Return the (X, Y) coordinate for the center point of the cell that contains the specified text.  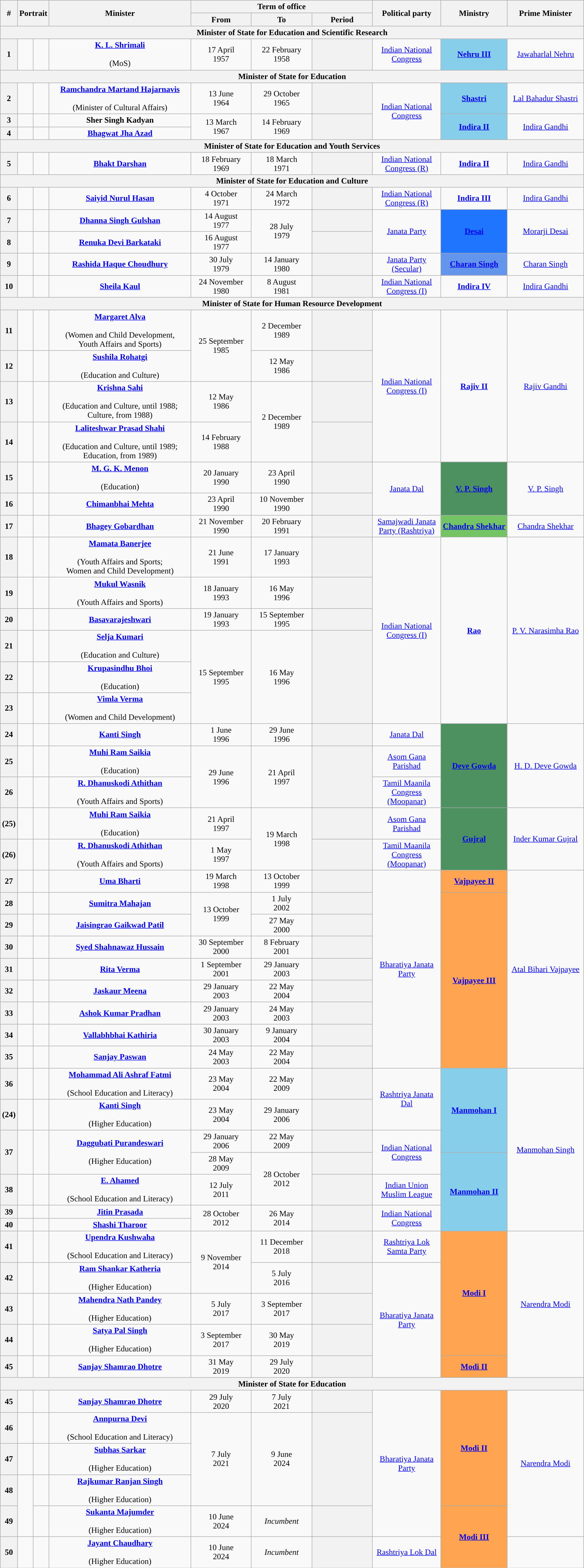
Minister of State for Education and Scientific Research (292, 32)
24 November1980 (221, 287)
Indira IV (474, 287)
Sher Singh Kadyan (120, 120)
Rashtriya Lok Dal (407, 1552)
Satya Pal Singh(Higher Education) (120, 1340)
Subhas Sarkar(Higher Education) (120, 1459)
43 (9, 1309)
11 (9, 330)
Janata Party (Secular) (407, 264)
M. G. K. Menon(Education) (120, 477)
From (221, 20)
(26) (9, 855)
Krishna Sahi(Education and Culture, until 1988;Culture, from 1988) (120, 401)
11 December2018 (282, 1247)
Political party (407, 13)
46 (9, 1428)
Manmohan I (474, 1110)
Term of office (282, 7)
7 (9, 220)
12 July2011 (221, 1190)
Jaskaur Meena (120, 991)
Desai (474, 231)
15 (9, 477)
13 June1964 (221, 98)
Vajpayee III (474, 980)
K. L. Shrimali(MoS) (120, 54)
Jawaharlal Nehru (545, 54)
49 (9, 1521)
Basavarajeshwari (120, 619)
Sushila Rohatgi(Education and Culture) (120, 366)
Laliteshwar Prasad Shahi(Education and Culture, until 1989;Education, from 1989) (120, 442)
Modi III (474, 1537)
Sumitra Mahajan (120, 903)
Minister of State for Education and Youth Services (292, 146)
1 May1997 (221, 855)
# (9, 13)
Jayant Chaudhary(Higher Education) (120, 1552)
9 January2004 (282, 1035)
Dhanna Singh Gulshan (120, 220)
2 (9, 98)
28 (9, 903)
(25) (9, 824)
Rao (474, 630)
16 (9, 504)
12 (9, 366)
Indian Union Muslim League (407, 1190)
5 (9, 164)
13 (9, 401)
8 February2001 (282, 947)
Chimanbhai Mehta (120, 504)
Gujral (474, 839)
1 June1996 (221, 735)
Mamata Banerjee(Youth Affairs and Sports;Women and Child Development) (120, 557)
Morarji Desai (545, 231)
18 February1969 (221, 164)
25 September1985 (221, 346)
Minister (120, 13)
Bhakt Darshan (120, 164)
Saiyid Nurul Hasan (120, 198)
Ram Shankar Katheria(Higher Education) (120, 1278)
18 January1993 (221, 593)
Rajiv II (474, 386)
Shastri (474, 98)
Bhagwat Jha Azad (120, 133)
Ramchandra Martand Hajarnavis(Minister of Cultural Affairs) (120, 98)
Minister of State for Education and Culture (292, 181)
Syed Shahnawaz Hussain (120, 947)
48 (9, 1490)
42 (9, 1278)
H. D. Deve Gowda (545, 766)
31 (9, 969)
35 (9, 1057)
14 January1980 (282, 264)
9 November2014 (221, 1262)
16 August1977 (221, 243)
Upendra Kushwaha(School Education and Literacy) (120, 1247)
Margaret Alva(Women and Child Development,Youth Affairs and Sports) (120, 330)
14 (9, 442)
Sukanta Majumder (Higher Education) (120, 1521)
23 (9, 708)
21 (9, 646)
Samajwadi Janata Party (Rashtriya) (407, 526)
18 March1971 (282, 164)
Rajkumar Ranjan Singh(Higher Education) (120, 1490)
1 September2001 (221, 969)
P. V. Narasimha Rao (545, 630)
Daggubati Purandeswari(Higher Education) (120, 1152)
21 November1990 (221, 526)
Lal Bahadur Shastri (545, 98)
4 October1971 (221, 198)
14 August1977 (221, 220)
Selja Kumari(Education and Culture) (120, 646)
14 February1969 (282, 127)
Rashtriya Janata Dal (407, 1099)
Rita Verma (120, 969)
Rashida Haque Choudhury (120, 264)
30 July1979 (221, 264)
Sanjay Paswan (120, 1057)
Nehru III (474, 54)
Jitin Prasada (120, 1212)
4 (9, 133)
38 (9, 1190)
Annpurna Devi(School Education and Literacy) (120, 1428)
To (282, 20)
10 November1990 (282, 504)
36 (9, 1083)
20 February1991 (282, 526)
27 May2000 (282, 925)
14 February1988 (221, 442)
34 (9, 1035)
1 (9, 54)
41 (9, 1247)
Manmohan Singh (545, 1149)
9 June2024 (282, 1459)
Vajpayee II (474, 881)
5 July2017 (221, 1309)
Kanti Singh(Higher Education) (120, 1115)
Bhagey Gobardhan (120, 526)
Janata Party (407, 231)
Indira III (474, 198)
17 January1993 (282, 557)
(24) (9, 1115)
8 (9, 243)
26 (9, 792)
Uma Bharti (120, 881)
10 (9, 287)
30 January2003 (221, 1035)
17 (9, 526)
32 (9, 991)
37 (9, 1152)
Minister of State for Human Resource Development (292, 304)
3 (9, 120)
28 May2009 (221, 1163)
Prime Minister (545, 13)
Vimla Verma(Women and Child Development) (120, 708)
Inder Kumar Gujral (545, 839)
9 (9, 264)
Jaisingrao Gaikwad Patil (120, 925)
30 May2019 (282, 1340)
40 (9, 1225)
Ministry (474, 13)
33 (9, 1013)
24 (9, 735)
44 (9, 1340)
Rashtriya Lok Samta Party (407, 1247)
19 (9, 593)
17 April1957 (221, 54)
27 (9, 881)
Portrait (33, 13)
Manmohan II (474, 1192)
28 July1979 (282, 231)
50 (9, 1552)
Kanti Singh (120, 735)
8 August1981 (282, 287)
Mukul Wasnik(Youth Affairs and Sports) (120, 593)
Krupasindhu Bhoi(Education) (120, 677)
Deve Gowda (474, 766)
30 (9, 947)
Modi I (474, 1293)
20 January1990 (221, 477)
29 (9, 925)
Rajiv Gandhi (545, 386)
31 May2019 (221, 1367)
13 March1967 (221, 127)
Shashi Tharoor (120, 1225)
20 (9, 619)
26 May2014 (282, 1218)
22 (9, 677)
6 (9, 198)
Period (342, 20)
22 February1958 (282, 54)
29 October1965 (282, 98)
Atal Bihari Vajpayee (545, 969)
18 (9, 557)
E. Ahamed(School Education and Literacy) (120, 1190)
5 July2016 (282, 1278)
Mohammad Ali Ashraf Fatmi(School Education and Literacy) (120, 1083)
Mahendra Nath Pandey(Higher Education) (120, 1309)
Renuka Devi Barkataki (120, 243)
Vallabhbhai Kathiria (120, 1035)
19 January1993 (221, 619)
24 March1972 (282, 198)
21 June1991 (221, 557)
1 July2002 (282, 903)
Sheila Kaul (120, 287)
30 September2000 (221, 947)
47 (9, 1459)
25 (9, 761)
Ashok Kumar Pradhan (120, 1013)
39 (9, 1212)
